Return the (X, Y) coordinate for the center point of the cell that contains the specified text.  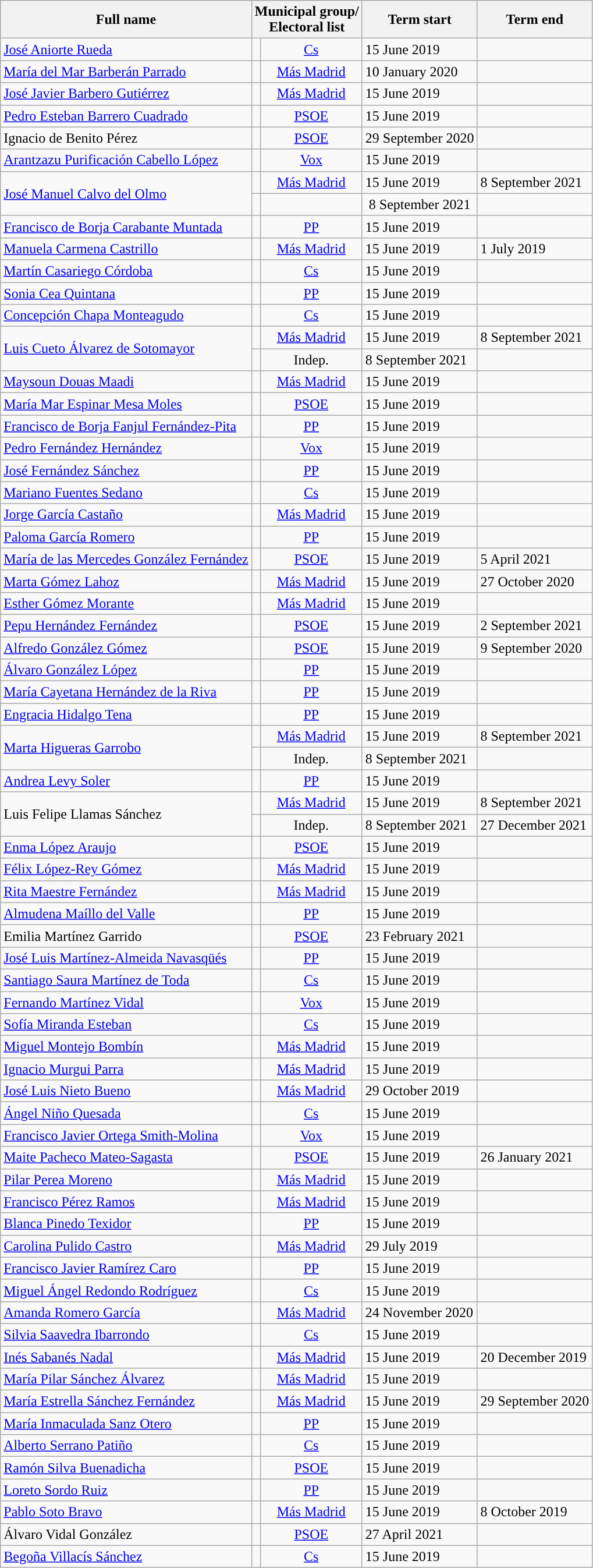
María Inmaculada Sanz Otero (126, 1424)
Alfredo González Gómez (126, 648)
Sonia Cea Quintana (126, 293)
José Luis Nieto Bueno (126, 1091)
Mariano Fuentes Sedano (126, 493)
Term start (420, 20)
José Luis Martínez-Almeida Navasqüés (126, 958)
Esther Gómez Morante (126, 603)
Almudena Maíllo del Valle (126, 914)
María Mar Espinar Mesa Moles (126, 404)
Loreto Sordo Ruiz (126, 1490)
Enma López Araujo (126, 847)
Pepu Hernández Fernández (126, 625)
9 September 2020 (535, 648)
Miguel Montejo Bombín (126, 1047)
Ramón Silva Buenadicha (126, 1468)
Sofía Miranda Esteban (126, 1025)
Emilia Martínez Garrido (126, 936)
29 October 2019 (420, 1091)
8 October 2019 (535, 1512)
Pedro Esteban Barrero Cuadrado (126, 116)
Francisco de Borja Carabante Muntada (126, 226)
Miguel Ángel Redondo Rodríguez (126, 1290)
10 January 2020 (420, 72)
23 February 2021 (420, 936)
Félix López-Rey Gómez (126, 869)
Alberto Serrano Patiño (126, 1446)
Engracia Hidalgo Tena (126, 714)
Andrea Levy Soler (126, 781)
Francisco Javier Ortega Smith-Molina (126, 1135)
Blanca Pinedo Texidor (126, 1224)
20 December 2019 (535, 1357)
José Fernández Sánchez (126, 470)
Francisco Pérez Ramos (126, 1202)
Silvia Saavedra Ibarrondo (126, 1335)
Maysoun Douas Maadi (126, 382)
24 November 2020 (420, 1312)
Martín Casariego Córdoba (126, 271)
Marta Gómez Lahoz (126, 581)
Term end (535, 20)
Marta Higueras Garrobo (126, 748)
Maite Pacheco Mateo-Sagasta (126, 1158)
27 October 2020 (535, 581)
Begoña Villacís Sánchez (126, 1556)
Álvaro Vidal González (126, 1534)
27 December 2021 (535, 825)
Amanda Romero García (126, 1312)
Fernando Martínez Vidal (126, 1002)
Paloma García Romero (126, 537)
5 April 2021 (535, 559)
Luis Felipe Llamas Sánchez (126, 814)
Francisco Javier Ramírez Caro (126, 1268)
José Javier Barbero Gutiérrez (126, 94)
Pedro Fernández Hernández (126, 448)
29 July 2019 (420, 1246)
María de las Mercedes González Fernández (126, 559)
María Estrella Sánchez Fernández (126, 1401)
Luis Cueto Álvarez de Sotomayor (126, 349)
Concepción Chapa Monteagudo (126, 316)
Carolina Pulido Castro (126, 1246)
María Cayetana Hernández de la Riva (126, 692)
27 April 2021 (420, 1534)
Ignacio Murgui Parra (126, 1069)
María del Mar Barberán Parrado (126, 72)
Pablo Soto Bravo (126, 1512)
José Manuel Calvo del Olmo (126, 193)
Francisco de Borja Fanjul Fernández-Pita (126, 426)
Ángel Niño Quesada (126, 1113)
Manuela Carmena Castrillo (126, 249)
26 January 2021 (535, 1158)
1 July 2019 (535, 249)
Santiago Saura Martínez de Toda (126, 980)
Arantzazu Purificación Cabello López (126, 160)
Full name (126, 20)
Inés Sabanés Nadal (126, 1357)
Álvaro González López (126, 670)
María Pilar Sánchez Álvarez (126, 1379)
Rita Maestre Fernández (126, 891)
Pilar Perea Moreno (126, 1180)
Jorge García Castaño (126, 515)
2 September 2021 (535, 625)
Ignacio de Benito Pérez (126, 138)
José Aniorte Rueda (126, 49)
Municipal group/Electoral list (307, 20)
